Capture the cell that displays the provided text and extract its (X, Y) central coordinate. 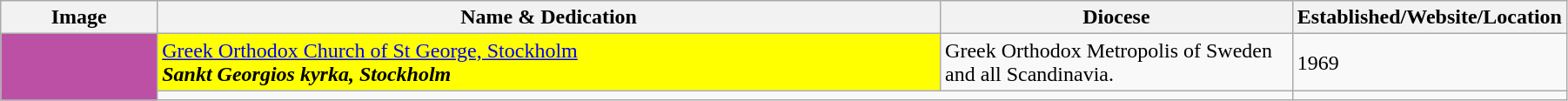
Diocese (1117, 17)
1969 (1429, 63)
Greek Orthodox Metropolis of Sweden and all Scandinavia. (1117, 63)
Image (79, 17)
Name & Dedication (549, 17)
Established/Website/Location (1429, 17)
Greek Orthodox Church of St George, StockholmSankt Georgios kyrka, Stockholm (549, 63)
